Provide the [X, Y] coordinate of the cell's center where the given text is located.  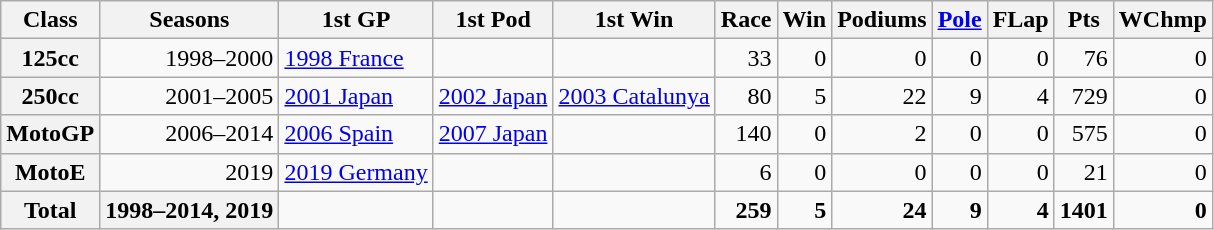
575 [1084, 134]
1998 France [356, 58]
1998–2014, 2019 [190, 210]
Seasons [190, 20]
Total [50, 210]
2 [882, 134]
1st Pod [493, 20]
MotoE [50, 172]
76 [1084, 58]
Pole [960, 20]
2002 Japan [493, 96]
1401 [1084, 210]
24 [882, 210]
259 [746, 210]
MotoGP [50, 134]
1st GP [356, 20]
6 [746, 172]
Pts [1084, 20]
2019 Germany [356, 172]
125cc [50, 58]
WChmp [1162, 20]
Class [50, 20]
FLap [1020, 20]
80 [746, 96]
2019 [190, 172]
2006 Spain [356, 134]
1st Win [634, 20]
Podiums [882, 20]
729 [1084, 96]
2006–2014 [190, 134]
22 [882, 96]
250cc [50, 96]
2001–2005 [190, 96]
Race [746, 20]
Win [804, 20]
2001 Japan [356, 96]
2007 Japan [493, 134]
140 [746, 134]
21 [1084, 172]
33 [746, 58]
2003 Catalunya [634, 96]
1998–2000 [190, 58]
